From the cell containing the given text, extract its center point as [x, y] coordinate. 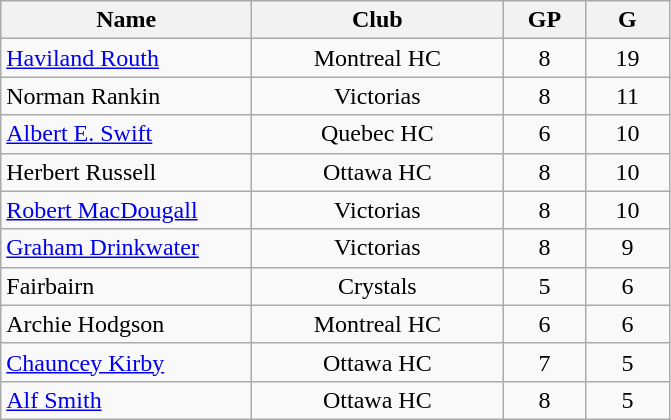
Robert MacDougall [126, 210]
19 [628, 58]
Chauncey Kirby [126, 362]
11 [628, 96]
Herbert Russell [126, 172]
Club [378, 20]
Alf Smith [126, 400]
Norman Rankin [126, 96]
Albert E. Swift [126, 134]
Graham Drinkwater [126, 248]
7 [544, 362]
Quebec HC [378, 134]
Crystals [378, 286]
G [628, 20]
Archie Hodgson [126, 324]
Name [126, 20]
GP [544, 20]
Haviland Routh [126, 58]
Fairbairn [126, 286]
9 [628, 248]
